Scan for the cell matching the given text and deliver its [x, y] coordinate at center. 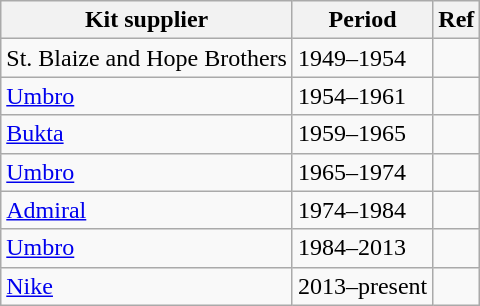
Nike [147, 286]
1959–1965 [362, 134]
Bukta [147, 134]
1949–1954 [362, 58]
2013–present [362, 286]
Admiral [147, 210]
St. Blaize and Hope Brothers [147, 58]
1984–2013 [362, 248]
1965–1974 [362, 172]
1974–1984 [362, 210]
Period [362, 20]
Ref [456, 20]
Kit supplier [147, 20]
1954–1961 [362, 96]
